Search for the cell housing the specified text and yield its (x, y) center coordinate. 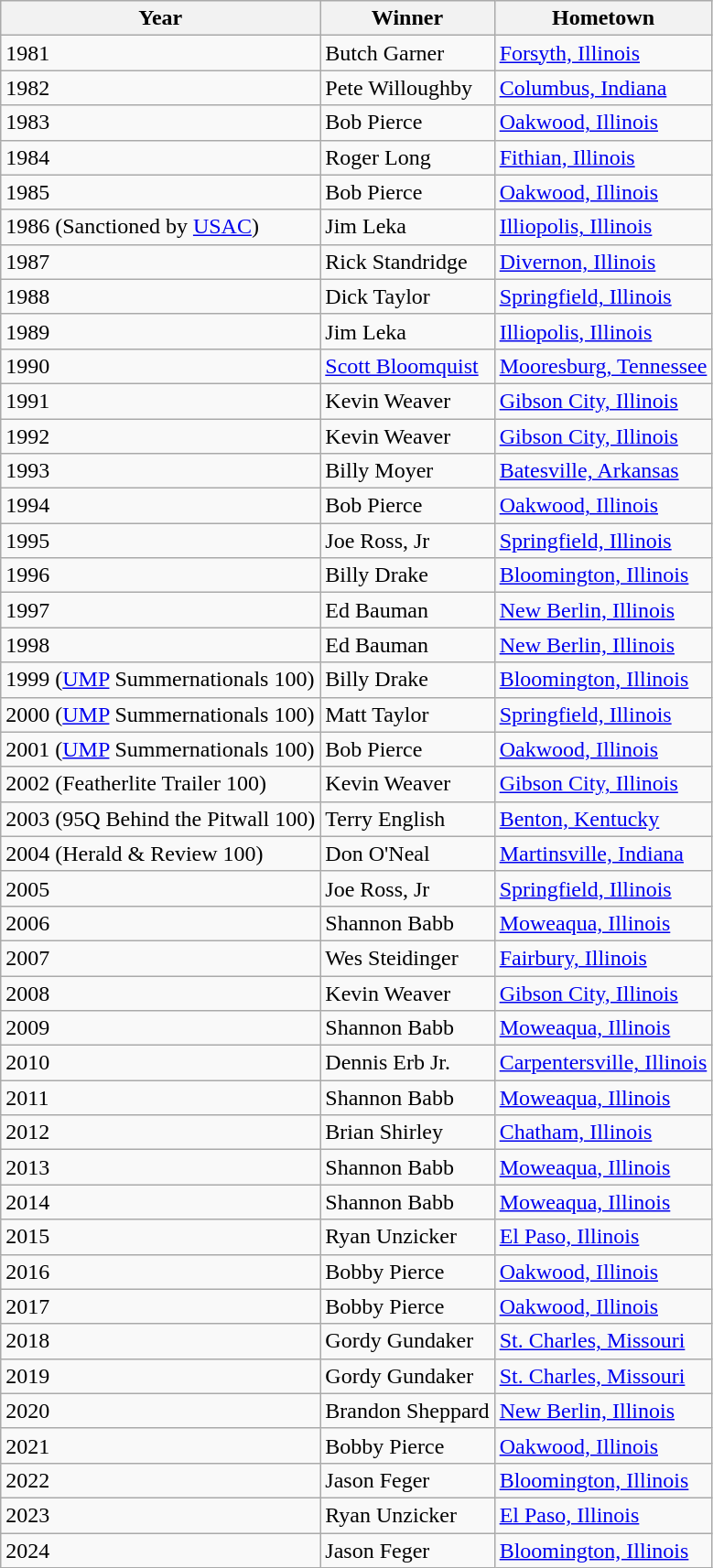
2022 (161, 1480)
Matt Taylor (407, 714)
1992 (161, 436)
2008 (161, 993)
1998 (161, 645)
1990 (161, 366)
Benton, Kentucky (603, 819)
2023 (161, 1515)
Year (161, 18)
1984 (161, 157)
2011 (161, 1098)
Dennis Erb Jr. (407, 1063)
2020 (161, 1411)
Don O'Neal (407, 854)
Divernon, Illinois (603, 262)
2024 (161, 1551)
1991 (161, 401)
Scott Bloomquist (407, 366)
Winner (407, 18)
Mooresburg, Tennessee (603, 366)
Brandon Sheppard (407, 1411)
2004 (Herald & Review 100) (161, 854)
2005 (161, 888)
Columbus, Indiana (603, 88)
Martinsville, Indiana (603, 854)
2019 (161, 1376)
2009 (161, 1028)
Forsyth, Illinois (603, 53)
Fairbury, Illinois (603, 958)
2014 (161, 1202)
Fithian, Illinois (603, 157)
Roger Long (407, 157)
Brian Shirley (407, 1133)
2002 (Featherlite Trailer 100) (161, 784)
1981 (161, 53)
Batesville, Arkansas (603, 471)
1983 (161, 123)
1987 (161, 262)
Butch Garner (407, 53)
1989 (161, 331)
1999 (UMP Summernationals 100) (161, 680)
2001 (UMP Summernationals 100) (161, 749)
2012 (161, 1133)
1994 (161, 506)
Pete Willoughby (407, 88)
Billy Moyer (407, 471)
Wes Steidinger (407, 958)
2016 (161, 1272)
Dick Taylor (407, 296)
Hometown (603, 18)
2003 (95Q Behind the Pitwall 100) (161, 819)
2013 (161, 1167)
1985 (161, 192)
Terry English (407, 819)
1988 (161, 296)
1996 (161, 575)
Chatham, Illinois (603, 1133)
1986 (Sanctioned by USAC) (161, 227)
2015 (161, 1237)
2000 (UMP Summernationals 100) (161, 714)
2010 (161, 1063)
1995 (161, 541)
2017 (161, 1306)
2018 (161, 1341)
2007 (161, 958)
1982 (161, 88)
1993 (161, 471)
1997 (161, 610)
Rick Standridge (407, 262)
2006 (161, 923)
2021 (161, 1445)
Carpentersville, Illinois (603, 1063)
